Return the [X, Y] coordinate for the center point of the cell that contains the specified text.  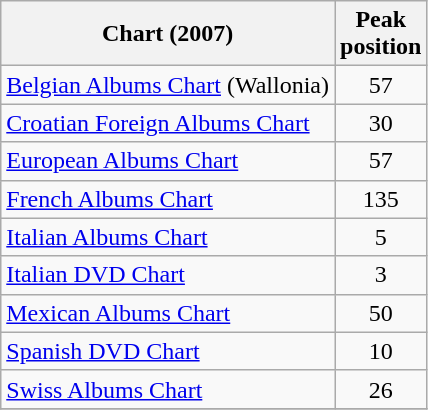
Italian DVD Chart [168, 275]
5 [380, 237]
30 [380, 123]
Belgian Albums Chart (Wallonia) [168, 85]
Italian Albums Chart [168, 237]
Peakposition [380, 34]
10 [380, 351]
French Albums Chart [168, 199]
Croatian Foreign Albums Chart [168, 123]
European Albums Chart [168, 161]
135 [380, 199]
Spanish DVD Chart [168, 351]
Swiss Albums Chart [168, 389]
3 [380, 275]
Chart (2007) [168, 34]
26 [380, 389]
Mexican Albums Chart [168, 313]
50 [380, 313]
